From the cell containing the given text, extract its center point as [x, y] coordinate. 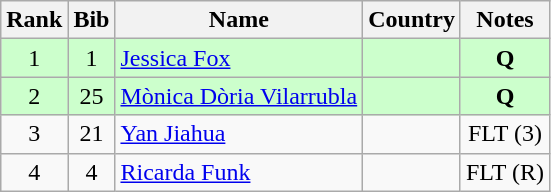
Jessica Fox [239, 58]
Rank [34, 20]
FLT (R) [504, 172]
Notes [504, 20]
25 [92, 96]
Name [239, 20]
Yan Jiahua [239, 134]
Bib [92, 20]
FLT (3) [504, 134]
Country [412, 20]
Mònica Dòria Vilarrubla [239, 96]
3 [34, 134]
21 [92, 134]
2 [34, 96]
Ricarda Funk [239, 172]
